For the text-containing cell, return its midpoint in (X, Y) coordinate format. 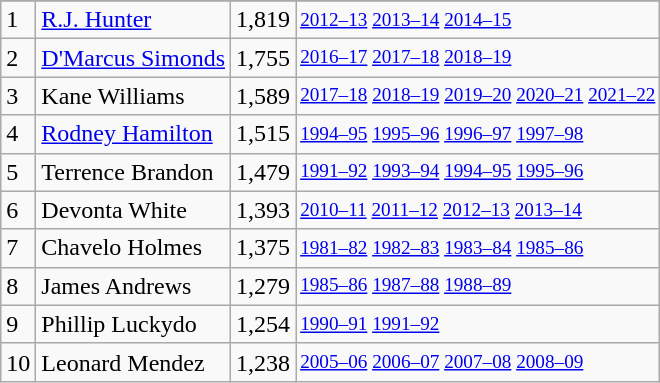
Devonta White (134, 210)
7 (18, 248)
1,479 (264, 172)
Leonard Mendez (134, 362)
8 (18, 286)
1,589 (264, 96)
Kane Williams (134, 96)
9 (18, 324)
2017–18 2018–19 2019–20 2020–21 2021–22 (478, 96)
1,755 (264, 58)
1,254 (264, 324)
4 (18, 134)
5 (18, 172)
1990–91 1991–92 (478, 324)
2005–06 2006–07 2007–08 2008–09 (478, 362)
Chavelo Holmes (134, 248)
1,375 (264, 248)
2016–17 2017–18 2018–19 (478, 58)
Phillip Luckydo (134, 324)
1991–92 1993–94 1994–95 1995–96 (478, 172)
1,393 (264, 210)
6 (18, 210)
1,819 (264, 20)
10 (18, 362)
1985–86 1987–88 1988–89 (478, 286)
1994–95 1995–96 1996–97 1997–98 (478, 134)
1 (18, 20)
R.J. Hunter (134, 20)
2012–13 2013–14 2014–15 (478, 20)
1,238 (264, 362)
D'Marcus Simonds (134, 58)
Rodney Hamilton (134, 134)
2010–11 2011–12 2012–13 2013–14 (478, 210)
1,279 (264, 286)
1,515 (264, 134)
Terrence Brandon (134, 172)
2 (18, 58)
James Andrews (134, 286)
3 (18, 96)
1981–82 1982–83 1983–84 1985–86 (478, 248)
